Locate the cell with the specified text and output its [x, y] center coordinate. 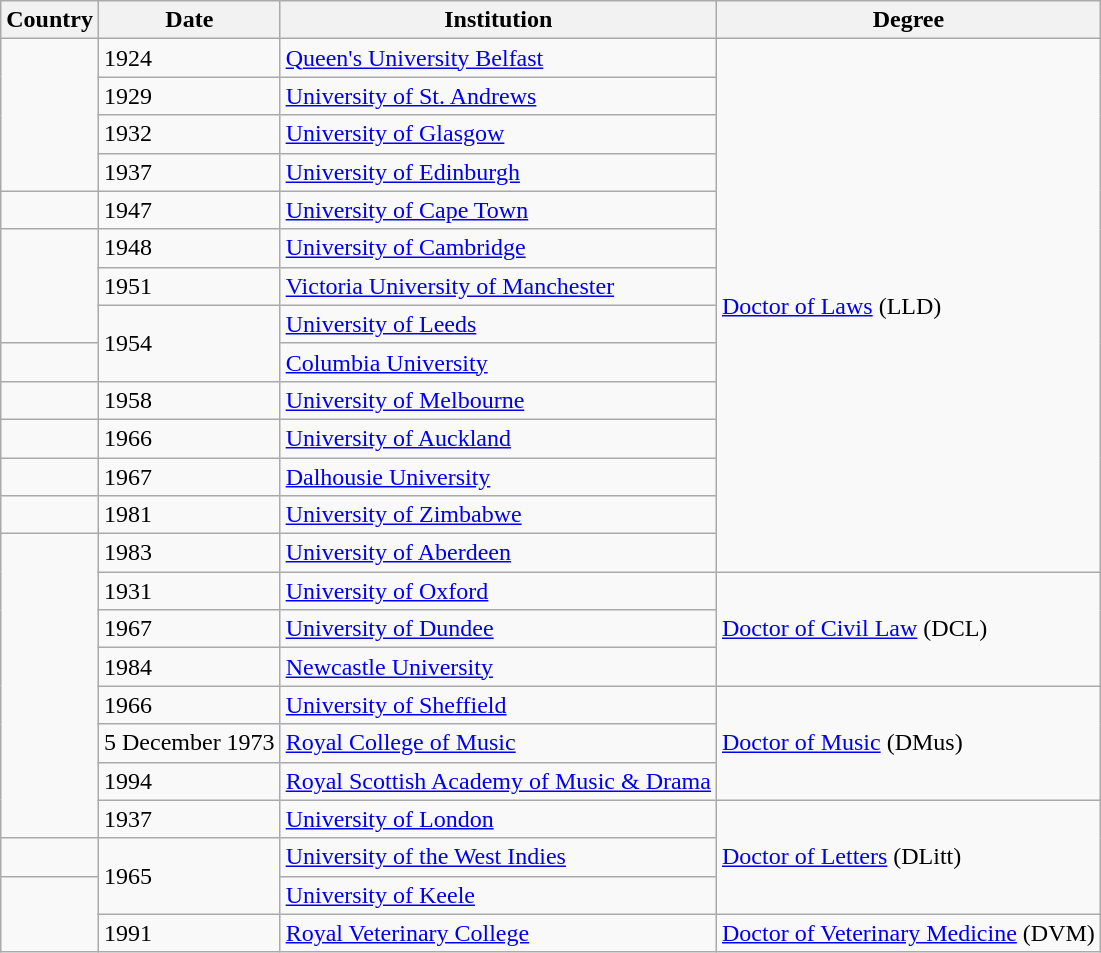
Columbia University [498, 362]
University of Leeds [498, 324]
5 December 1973 [189, 743]
University of St. Andrews [498, 96]
1981 [189, 515]
University of the West Indies [498, 857]
1994 [189, 781]
Dalhousie University [498, 477]
University of Sheffield [498, 705]
University of Aberdeen [498, 553]
1924 [189, 58]
Doctor of Music (DMus) [908, 743]
1932 [189, 134]
University of London [498, 819]
Country [50, 20]
Doctor of Laws (LLD) [908, 306]
1984 [189, 667]
University of Edinburgh [498, 172]
Doctor of Letters (DLitt) [908, 857]
Doctor of Civil Law (DCL) [908, 629]
University of Zimbabwe [498, 515]
University of Cambridge [498, 248]
1947 [189, 210]
University of Dundee [498, 629]
University of Cape Town [498, 210]
Royal Veterinary College [498, 933]
University of Glasgow [498, 134]
Royal Scottish Academy of Music & Drama [498, 781]
Royal College of Music [498, 743]
Newcastle University [498, 667]
University of Melbourne [498, 400]
Date [189, 20]
Queen's University Belfast [498, 58]
1983 [189, 553]
1954 [189, 343]
1948 [189, 248]
University of Keele [498, 895]
1965 [189, 876]
1958 [189, 400]
Institution [498, 20]
1929 [189, 96]
University of Oxford [498, 591]
Doctor of Veterinary Medicine (DVM) [908, 933]
1991 [189, 933]
1951 [189, 286]
1931 [189, 591]
Degree [908, 20]
University of Auckland [498, 438]
Victoria University of Manchester [498, 286]
